Capture the cell that displays the provided text and extract its (X, Y) central coordinate. 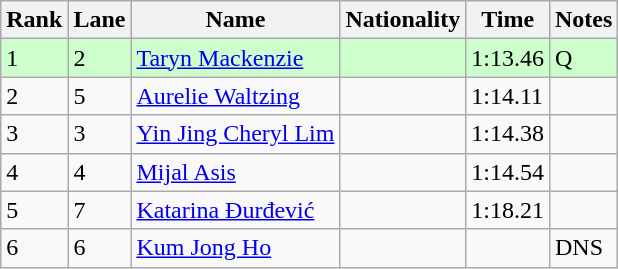
Aurelie Waltzing (236, 96)
Taryn Mackenzie (236, 58)
Katarina Đurđević (236, 210)
Lane (100, 20)
Nationality (403, 20)
Mijal Asis (236, 172)
DNS (583, 248)
1:13.46 (508, 58)
Kum Jong Ho (236, 248)
1:18.21 (508, 210)
Notes (583, 20)
Q (583, 58)
Time (508, 20)
1:14.11 (508, 96)
1:14.54 (508, 172)
1 (34, 58)
Yin Jing Cheryl Lim (236, 134)
Rank (34, 20)
7 (100, 210)
1:14.38 (508, 134)
Name (236, 20)
